Search for the cell housing the specified text and yield its [X, Y] center coordinate. 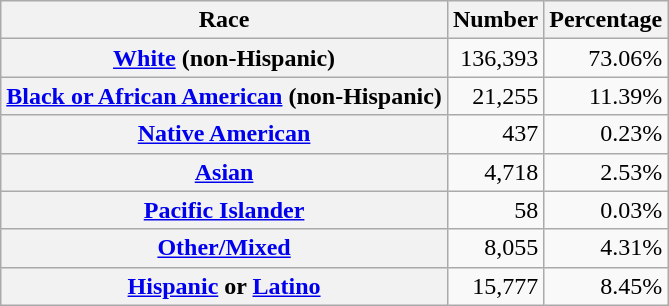
2.53% [606, 172]
Race [224, 20]
Black or African American (non-Hispanic) [224, 96]
58 [495, 210]
0.03% [606, 210]
4,718 [495, 172]
8,055 [495, 248]
White (non-Hispanic) [224, 58]
21,255 [495, 96]
Number [495, 20]
0.23% [606, 134]
Asian [224, 172]
Percentage [606, 20]
Hispanic or Latino [224, 286]
11.39% [606, 96]
Other/Mixed [224, 248]
8.45% [606, 286]
Pacific Islander [224, 210]
4.31% [606, 248]
437 [495, 134]
Native American [224, 134]
73.06% [606, 58]
136,393 [495, 58]
15,777 [495, 286]
